Extract the (X, Y) coordinate from the center of the cell holding the provided text.  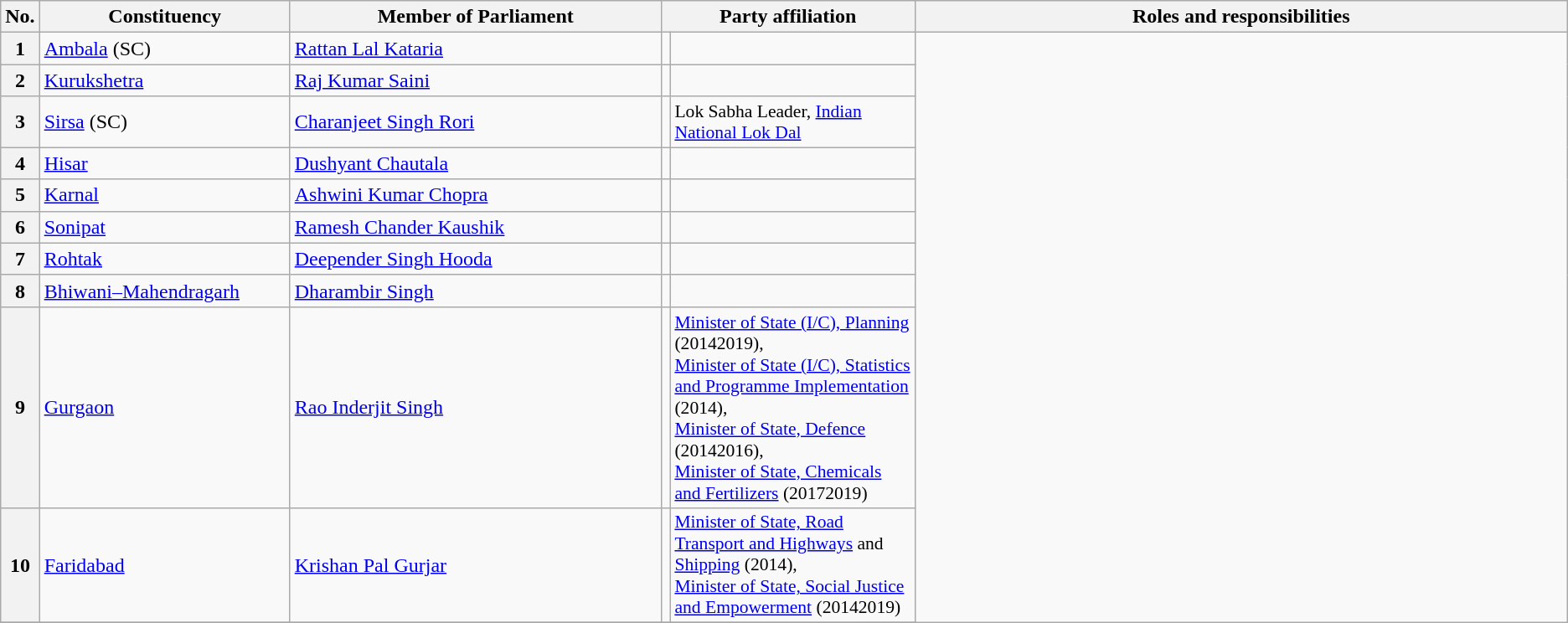
Dushyant Chautala (476, 163)
Rohtak (164, 259)
Gurgaon (164, 407)
Raj Kumar Saini (476, 80)
Ambala (SC) (164, 49)
Party affiliation (787, 17)
Sirsa (SC) (164, 122)
Lok Sabha Leader, Indian National Lok Dal (792, 122)
Roles and responsibilities (1241, 17)
8 (20, 291)
1 (20, 49)
Faridabad (164, 565)
Rattan Lal Kataria (476, 49)
Ashwini Kumar Chopra (476, 195)
9 (20, 407)
4 (20, 163)
Member of Parliament (476, 17)
Bhiwani–Mahendragarh (164, 291)
Minister of State, Road Transport and Highways and Shipping (2014),Minister of State, Social Justice and Empowerment (20142019) (792, 565)
Karnal (164, 195)
5 (20, 195)
Dharambir Singh (476, 291)
Ramesh Chander Kaushik (476, 227)
No. (20, 17)
Kurukshetra (164, 80)
3 (20, 122)
2 (20, 80)
Charanjeet Singh Rori (476, 122)
Krishan Pal Gurjar (476, 565)
Hisar (164, 163)
10 (20, 565)
6 (20, 227)
Sonipat (164, 227)
Constituency (164, 17)
Deepender Singh Hooda (476, 259)
7 (20, 259)
Rao Inderjit Singh (476, 407)
